From the cell containing the given text, extract its center point as [X, Y] coordinate. 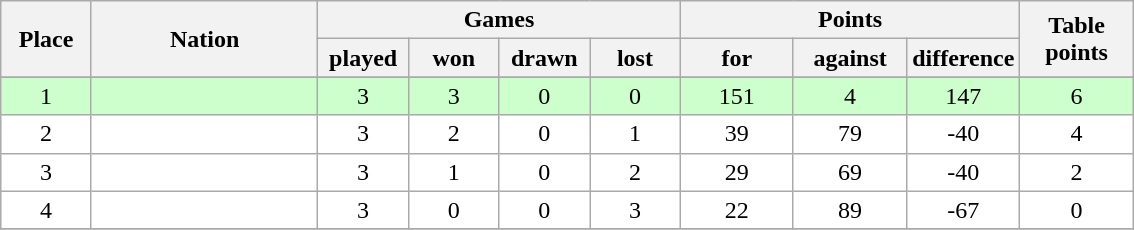
Points [850, 20]
147 [964, 96]
lost [636, 58]
22 [736, 210]
6 [1076, 96]
89 [850, 210]
drawn [544, 58]
29 [736, 172]
Tablepoints [1076, 39]
against [850, 58]
Games [499, 20]
Nation [204, 39]
79 [850, 134]
-67 [964, 210]
69 [850, 172]
Place [46, 39]
difference [964, 58]
for [736, 58]
39 [736, 134]
won [454, 58]
151 [736, 96]
played [364, 58]
